Capture the cell that displays the provided text and extract its (x, y) central coordinate. 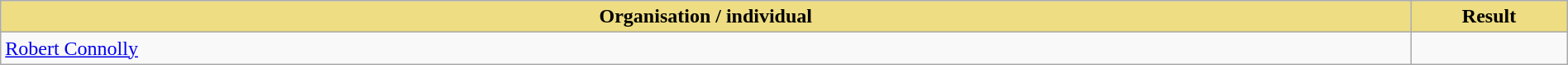
Result (1489, 17)
Organisation / individual (706, 17)
Robert Connolly (706, 48)
